Detect which cell encompasses the target text, then output its [X, Y] center coordinate. 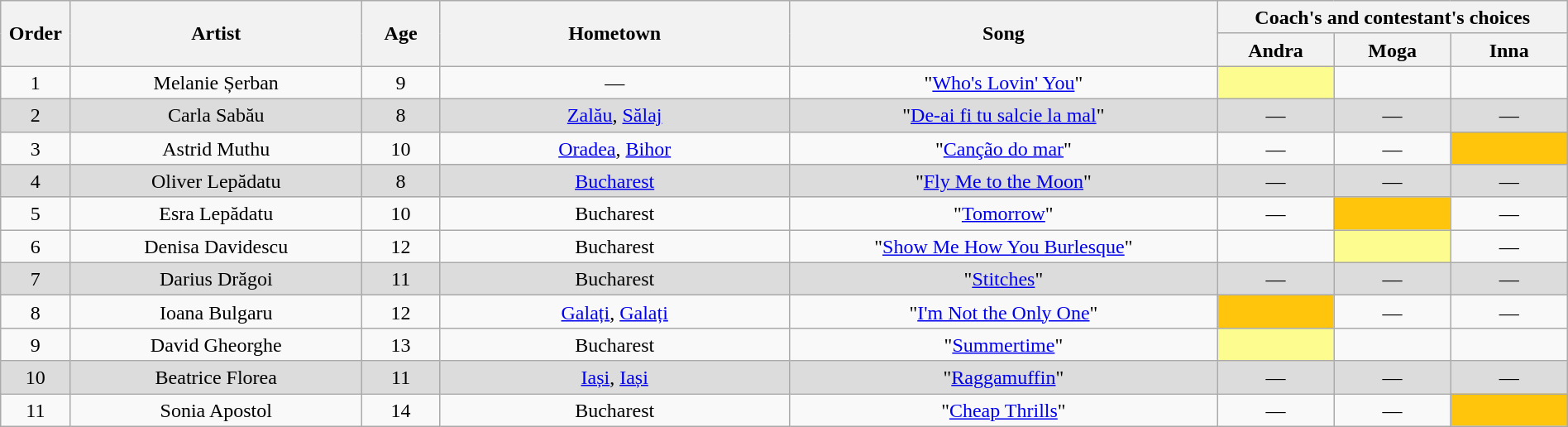
Zalău, Sălaj [615, 115]
4 [36, 181]
Moga [1393, 50]
"Tomorrow" [1004, 213]
Denisa Davidescu [217, 247]
"Raggamuffin" [1004, 377]
Galați, Galați [615, 312]
"De-ai fi tu salcie la mal" [1004, 115]
"Cheap Thrills" [1004, 410]
"Who's Lovin' You" [1004, 83]
"Show Me How You Burlesque" [1004, 247]
1 [36, 83]
14 [401, 410]
Hometown [615, 33]
Order [36, 33]
Beatrice Florea [217, 377]
Coach's and contestant's choices [1393, 17]
13 [401, 344]
Astrid Muthu [217, 148]
6 [36, 247]
Carla Sabău [217, 115]
Iași, Iași [615, 377]
Oliver Lepădatu [217, 181]
5 [36, 213]
Artist [217, 33]
7 [36, 279]
"I'm Not the Only One" [1004, 312]
"Summertime" [1004, 344]
Inna [1508, 50]
Oradea, Bihor [615, 148]
"Fly Me to the Moon" [1004, 181]
Esra Lepădatu [217, 213]
2 [36, 115]
Age [401, 33]
Sonia Apostol [217, 410]
Song [1004, 33]
"Canção do mar" [1004, 148]
3 [36, 148]
Andra [1275, 50]
"Stitches" [1004, 279]
Darius Drăgoi [217, 279]
David Gheorghe [217, 344]
Melanie Șerban [217, 83]
Ioana Bulgaru [217, 312]
